Find where the given text appears and provide that cell's center as (X, Y) coordinate. 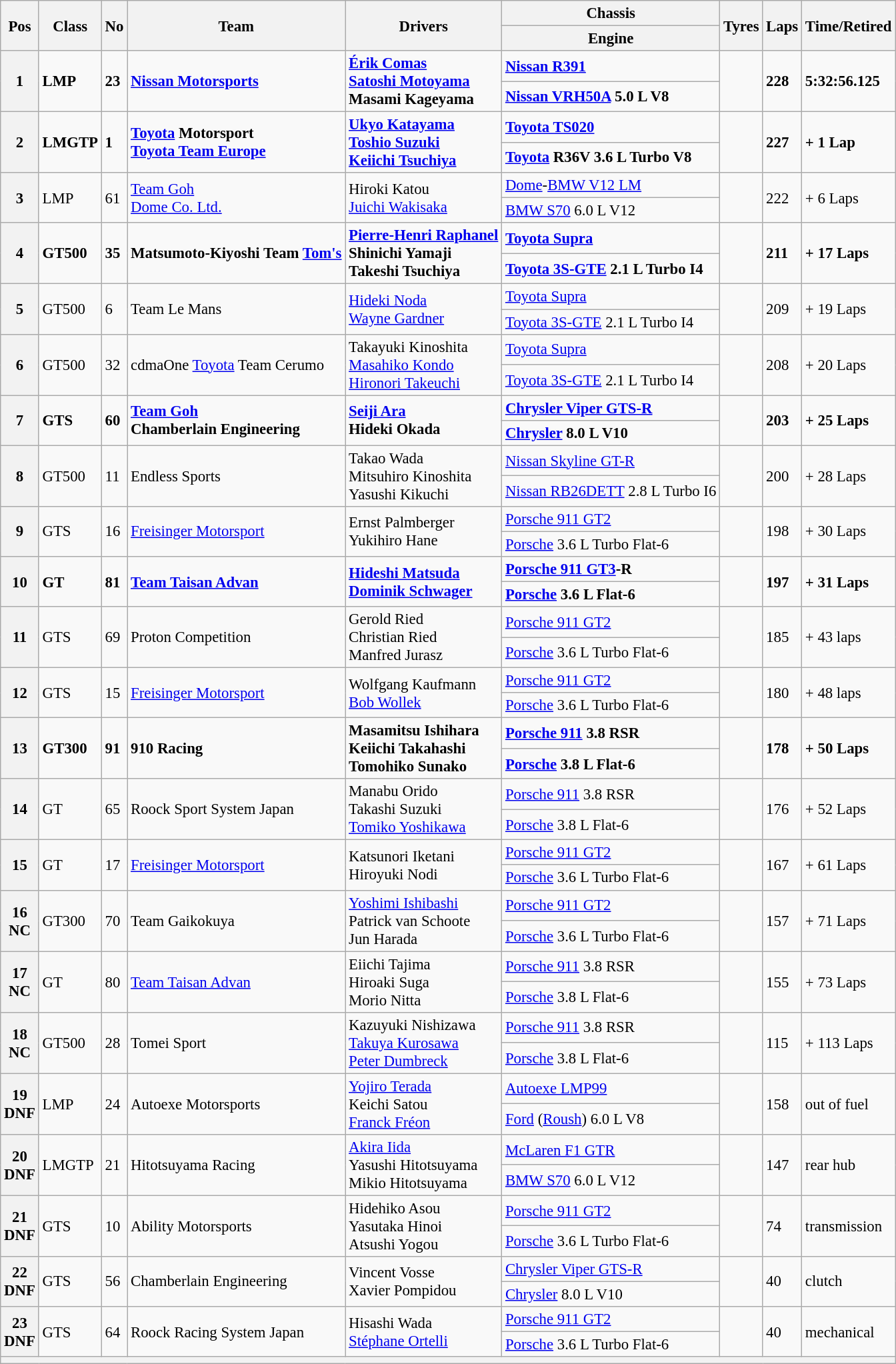
+ 30 Laps (849, 532)
Team Goh Chamberlain Engineering (236, 420)
Team (236, 25)
28 (114, 1043)
Nissan RB26DETT 2.8 L Turbo I6 (611, 491)
+ 17 Laps (849, 253)
Ford (Roush) 6.0 L V8 (611, 1119)
35 (114, 253)
22DNF (20, 1281)
+ 28 Laps (849, 476)
Ability Motorsports (236, 1226)
19DNF (20, 1104)
No (114, 25)
Masamitsu Ishihara Keiichi Takahashi Tomohiko Sunako (424, 749)
157 (783, 921)
64 (114, 1332)
Chamberlain Engineering (236, 1281)
211 (783, 253)
16 (114, 532)
180 (783, 693)
81 (114, 581)
115 (783, 1043)
222 (783, 197)
+ 71 Laps (849, 921)
Yoshimi Ishibashi Patrick van Schoote Jun Harada (424, 921)
Seiji Ara Hideki Okada (424, 420)
+ 113 Laps (849, 1043)
Chassis (611, 13)
5 (20, 309)
167 (783, 865)
32 (114, 365)
74 (783, 1226)
clutch (849, 1281)
Érik Comas Satoshi Motoyama Masami Kageyama (424, 81)
Vincent Vosse Xavier Pompidou (424, 1281)
185 (783, 637)
+ 6 Laps (849, 197)
21DNF (20, 1226)
Engine (611, 39)
13 (20, 749)
Pierre-Henri Raphanel Shinichi Yamaji Takeshi Tsuchiya (424, 253)
Hideshi Matsuda Dominik Schwager (424, 581)
Roock Racing System Japan (236, 1332)
5:32:56.125 (849, 81)
Autoexe Motorsports (236, 1104)
Drivers (424, 25)
+ 61 Laps (849, 865)
Hiroki Katou Juichi Wakisaka (424, 197)
Roock Sport System Japan (236, 809)
198 (783, 532)
Proton Competition (236, 637)
Gerold Ried Christian Ried Manfred Jurasz (424, 637)
21 (114, 1165)
Team Le Mans (236, 309)
80 (114, 982)
17 (114, 865)
16NC (20, 921)
12 (20, 693)
227 (783, 143)
208 (783, 365)
mechanical (849, 1332)
Eiichi Tajima Hiroaki Suga Morio Nitta (424, 982)
+ 52 Laps (849, 809)
Team Gaikokuya (236, 921)
176 (783, 809)
203 (783, 420)
+ 25 Laps (849, 420)
+ 48 laps (849, 693)
8 (20, 476)
60 (114, 420)
Hisashi Wada Stéphane Ortelli (424, 1332)
Katsunori Iketani Hiroyuki Nodi (424, 865)
+ 73 Laps (849, 982)
Class (70, 25)
Akira Iida Yasushi Hitotsuyama Mikio Hitotsuyama (424, 1165)
Nissan Motorsports (236, 81)
Tomei Sport (236, 1043)
Team Goh Dome Co. Ltd. (236, 197)
209 (783, 309)
Takayuki Kinoshita Masahiko Kondo Hironori Takeuchi (424, 365)
Wolfgang Kaufmann Bob Wollek (424, 693)
Pos (20, 25)
18NC (20, 1043)
Manabu Orido Takashi Suzuki Tomiko Yoshikawa (424, 809)
Nissan VRH50A 5.0 L V8 (611, 97)
147 (783, 1165)
17NC (20, 982)
4 (20, 253)
155 (783, 982)
69 (114, 637)
65 (114, 809)
23DNF (20, 1332)
Toyota Motorsport Toyota Team Europe (236, 143)
9 (20, 532)
+ 31 Laps (849, 581)
Porsche 3.6 L Flat-6 (611, 594)
Hitotsuyama Racing (236, 1165)
158 (783, 1104)
cdmaOne Toyota Team Cerumo (236, 365)
Endless Sports (236, 476)
197 (783, 581)
Toyota TS020 (611, 127)
91 (114, 749)
transmission (849, 1226)
Porsche 911 GT3-R (611, 569)
20DNF (20, 1165)
178 (783, 749)
Tyres (741, 25)
Time/Retired (849, 25)
rear hub (849, 1165)
Takao Wada Mitsuhiro Kinoshita Yasushi Kikuchi (424, 476)
3 (20, 197)
200 (783, 476)
Ernst Palmberger Yukihiro Hane (424, 532)
2 (20, 143)
Kazuyuki Nishizawa Takuya Kurosawa Peter Dumbreck (424, 1043)
23 (114, 81)
14 (20, 809)
Matsumoto-Kiyoshi Team Tom's (236, 253)
61 (114, 197)
Dome-BMW V12 LM (611, 185)
Yojiro Terada Keichi Satou Franck Fréon (424, 1104)
+ 50 Laps (849, 749)
Hidehiko Asou Yasutaka Hinoi Atsushi Yogou (424, 1226)
Autoexe LMP99 (611, 1089)
70 (114, 921)
56 (114, 1281)
228 (783, 81)
McLaren F1 GTR (611, 1150)
+ 1 Lap (849, 143)
out of fuel (849, 1104)
7 (20, 420)
Toyota R36V 3.6 L Turbo V8 (611, 158)
Nissan Skyline GT-R (611, 461)
910 Racing (236, 749)
Hideki Noda Wayne Gardner (424, 309)
+ 43 laps (849, 637)
24 (114, 1104)
+ 19 Laps (849, 309)
+ 20 Laps (849, 365)
Ukyo Katayama Toshio Suzuki Keiichi Tsuchiya (424, 143)
Nissan R391 (611, 66)
Laps (783, 25)
